Detect which cell encompasses the target text, then output its (X, Y) center coordinate. 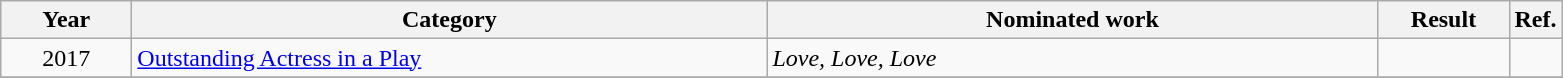
Nominated work (1072, 20)
Result (1444, 20)
Outstanding Actress in a Play (450, 58)
Ref. (1536, 20)
Year (66, 20)
Category (450, 20)
2017 (66, 58)
Love, Love, Love (1072, 58)
